Capture the cell that displays the provided text and extract its [x, y] central coordinate. 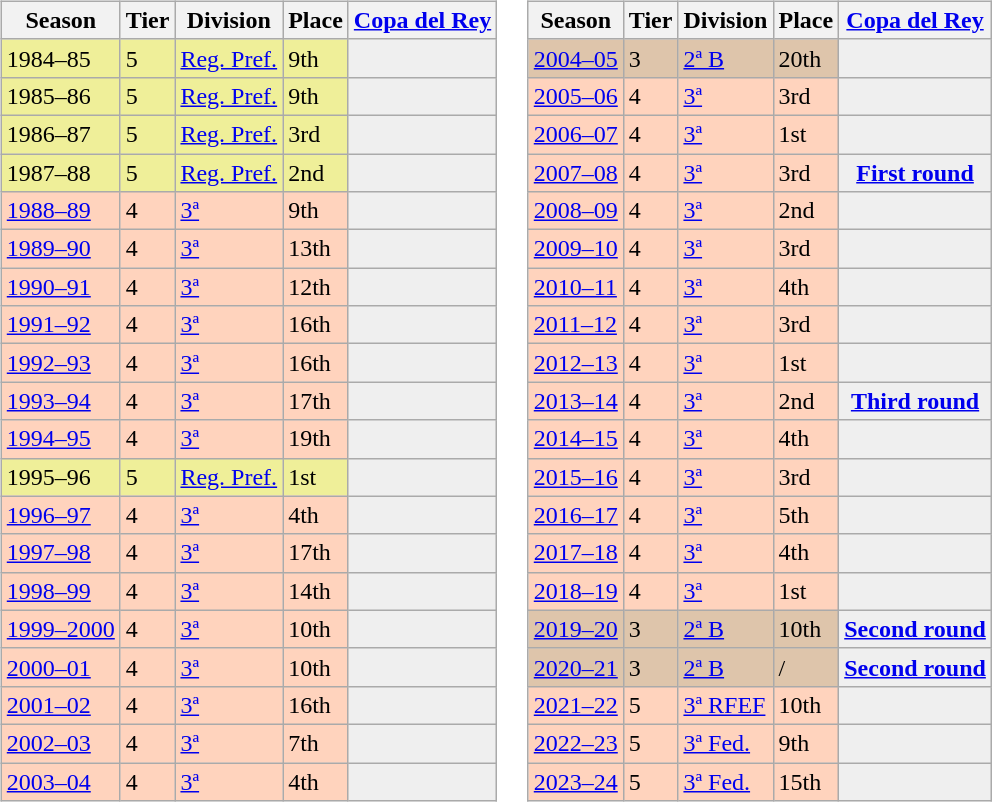
/ [806, 667]
2017–18 [576, 553]
2012–13 [576, 363]
2005–06 [576, 96]
19th [316, 439]
2022–23 [576, 743]
2013–14 [576, 401]
1987–88 [60, 173]
1997–98 [60, 553]
1993–94 [60, 401]
12th [316, 287]
2023–24 [576, 781]
2008–09 [576, 211]
2015–16 [576, 477]
2006–07 [576, 134]
3ª RFEF [726, 705]
2020–21 [576, 667]
7th [316, 743]
1985–86 [60, 96]
14th [316, 591]
2003–04 [60, 781]
13th [316, 249]
1990–91 [60, 287]
2021–22 [576, 705]
15th [806, 781]
First round [916, 173]
2011–12 [576, 325]
1986–87 [60, 134]
2019–20 [576, 629]
1988–89 [60, 211]
2016–17 [576, 515]
2004–05 [576, 58]
Third round [916, 401]
2018–19 [576, 591]
1989–90 [60, 249]
2002–03 [60, 743]
20th [806, 58]
1996–97 [60, 515]
1994–95 [60, 439]
1991–92 [60, 325]
2001–02 [60, 705]
1999–2000 [60, 629]
1984–85 [60, 58]
2010–11 [576, 287]
1992–93 [60, 363]
1995–96 [60, 477]
2000–01 [60, 667]
2007–08 [576, 173]
2014–15 [576, 439]
2009–10 [576, 249]
5th [806, 515]
1998–99 [60, 591]
